Determine the [x, y] coordinate at the center of the cell enclosing the given text.  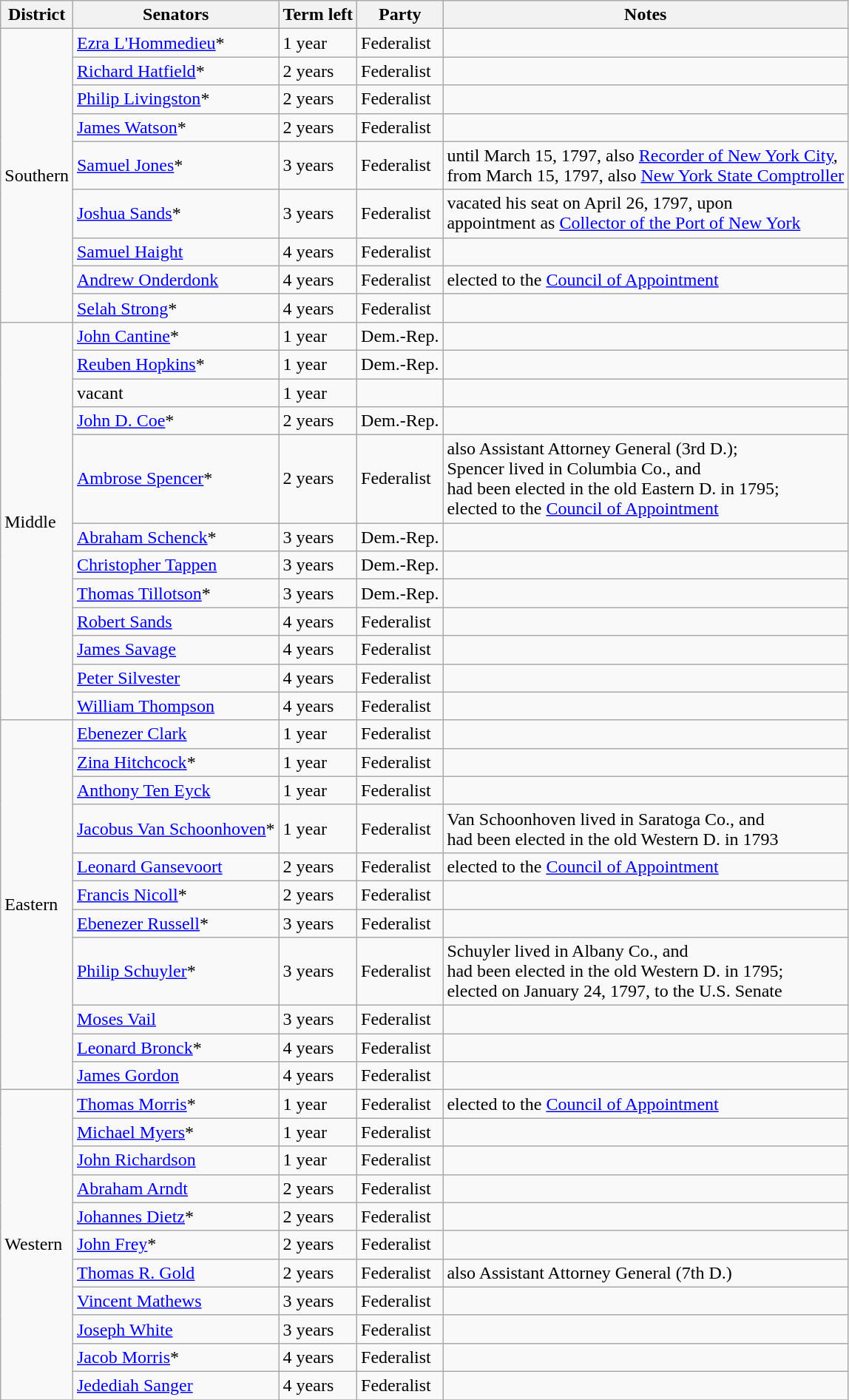
John D. Coe* [176, 421]
Samuel Haight [176, 252]
Ezra L'Hommedieu* [176, 43]
Van Schoonhoven lived in Saratoga Co., and had been elected in the old Western D. in 1793 [646, 829]
John Frey* [176, 1245]
Ebenezer Clark [176, 734]
Johannes Dietz* [176, 1216]
Jacobus Van Schoonhoven* [176, 829]
Robert Sands [176, 622]
Senators [176, 15]
Jedediah Sanger [176, 1385]
Ambrose Spencer* [176, 479]
Philip Livingston* [176, 99]
Abraham Arndt [176, 1188]
vacated his seat on April 26, 1797, upon appointment as Collector of the Port of New York [646, 213]
vacant [176, 393]
Francis Nicoll* [176, 895]
also Assistant Attorney General (7th D.) [646, 1273]
Christopher Tappen [176, 565]
James Watson* [176, 127]
Schuyler lived in Albany Co., and had been elected in the old Western D. in 1795; elected on January 24, 1797, to the U.S. Senate [646, 972]
Joshua Sands* [176, 213]
John Richardson [176, 1160]
Leonard Bronck* [176, 1048]
Zina Hitchcock* [176, 762]
Abraham Schenck* [176, 537]
Samuel Jones* [176, 166]
Notes [646, 15]
William Thompson [176, 706]
James Savage [176, 650]
Middle [37, 521]
Reuben Hopkins* [176, 364]
Thomas R. Gold [176, 1273]
Philip Schuyler* [176, 972]
Richard Hatfield* [176, 71]
James Gordon [176, 1076]
Selah Strong* [176, 308]
Eastern [37, 905]
Michael Myers* [176, 1132]
Thomas Morris* [176, 1104]
John Cantine* [176, 336]
Moses Vail [176, 1020]
Andrew Onderdonk [176, 280]
Ebenezer Russell* [176, 923]
until March 15, 1797, also Recorder of New York City, from March 15, 1797, also New York State Comptroller [646, 166]
District [37, 15]
Anthony Ten Eyck [176, 790]
Western [37, 1245]
Vincent Mathews [176, 1301]
Leonard Gansevoort [176, 866]
Joseph White [176, 1329]
Party [400, 15]
Peter Silvester [176, 678]
Term left [318, 15]
Thomas Tillotson* [176, 593]
Southern [37, 176]
Jacob Morris* [176, 1357]
